Provide the [X, Y] coordinate of the cell's center where the given text is located.  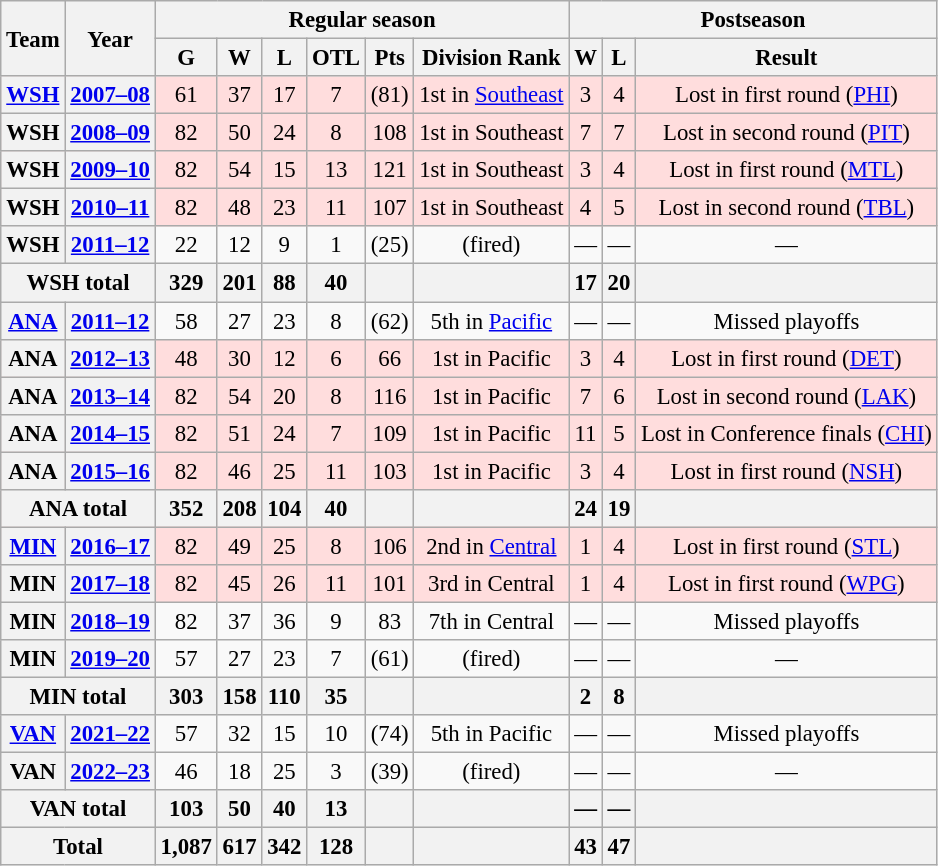
2012–13 [110, 358]
116 [390, 396]
Lost in first round (WPG) [787, 584]
3rd in Central [492, 584]
352 [186, 509]
51 [240, 433]
Lost in first round (PHI) [787, 95]
47 [618, 847]
Pts [390, 58]
VAN total [78, 809]
2 [586, 697]
107 [390, 208]
2021–22 [110, 734]
201 [240, 283]
2008–09 [110, 133]
(81) [390, 95]
36 [284, 621]
(25) [390, 245]
32 [240, 734]
(61) [390, 659]
OTL [336, 58]
Lost in first round (MTL) [787, 170]
43 [586, 847]
Division Rank [492, 58]
(62) [390, 321]
2022–23 [110, 772]
106 [390, 546]
22 [186, 245]
101 [390, 584]
G [186, 58]
Regular season [362, 20]
2009–10 [110, 170]
Lost in first round (NSH) [787, 471]
2007–08 [110, 95]
WSH total [78, 283]
Result [787, 58]
10 [336, 734]
303 [186, 697]
MIN total [78, 697]
2013–14 [110, 396]
2019–20 [110, 659]
128 [336, 847]
35 [336, 697]
49 [240, 546]
2014–15 [110, 433]
45 [240, 584]
104 [284, 509]
ANA total [78, 509]
61 [186, 95]
342 [284, 847]
Total [78, 847]
2016–17 [110, 546]
158 [240, 697]
Lost in second round (PIT) [787, 133]
30 [240, 358]
2nd in Central [492, 546]
7th in Central [492, 621]
26 [284, 584]
Lost in first round (DET) [787, 358]
2015–16 [110, 471]
617 [240, 847]
58 [186, 321]
2017–18 [110, 584]
Lost in second round (TBL) [787, 208]
Team [33, 38]
(74) [390, 734]
208 [240, 509]
19 [618, 509]
18 [240, 772]
329 [186, 283]
83 [390, 621]
Postseason [753, 20]
2018–19 [110, 621]
(39) [390, 772]
Lost in Conference finals (CHI) [787, 433]
108 [390, 133]
Year [110, 38]
Lost in second round (LAK) [787, 396]
121 [390, 170]
109 [390, 433]
110 [284, 697]
66 [390, 358]
2010–11 [110, 208]
88 [284, 283]
1,087 [186, 847]
Lost in first round (STL) [787, 546]
